Provide the (X, Y) coordinate of the cell's center where the given text is located.  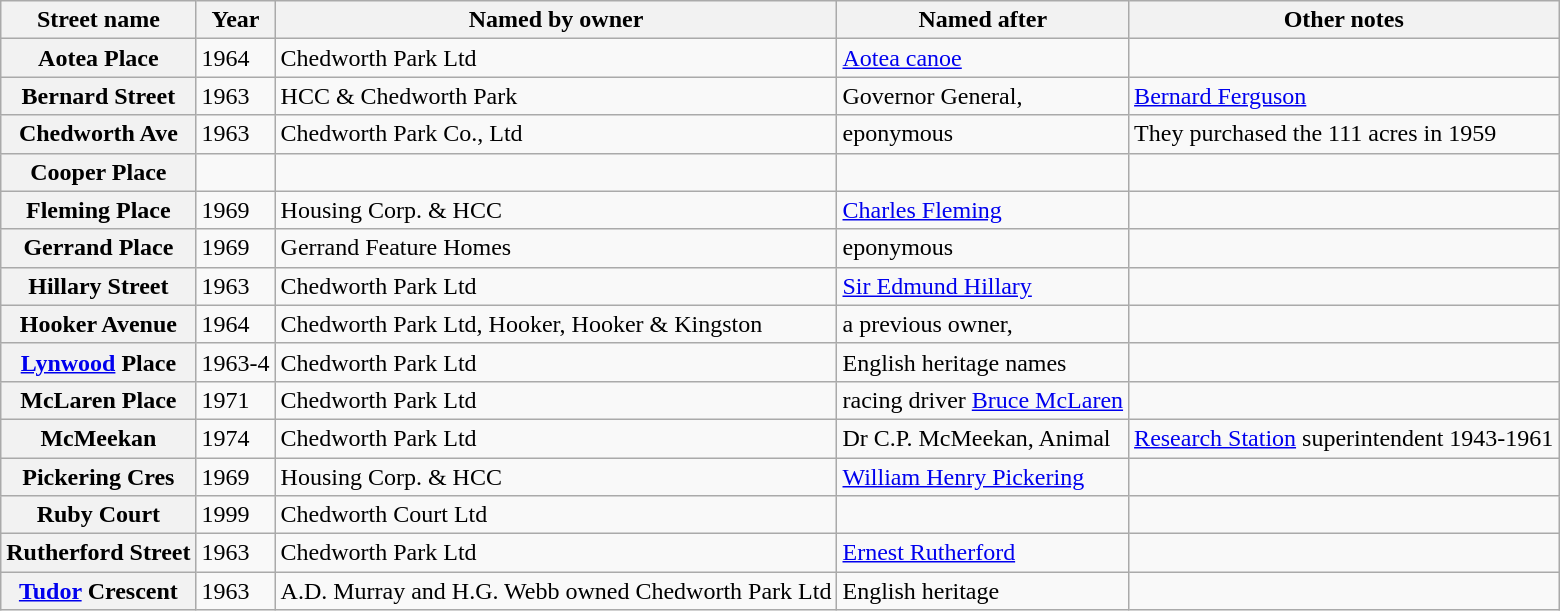
Cooper Place (98, 172)
McLaren Place (98, 400)
Chedworth Park Co., Ltd (556, 134)
HCC & Chedworth Park (556, 96)
a previous owner, (983, 324)
Chedworth Ave (98, 134)
Sir Edmund Hillary (983, 286)
Research Station superintendent 1943-1961 (1344, 438)
1999 (236, 515)
Tudor Crescent (98, 591)
Chedworth Court Ltd (556, 515)
Dr C.P. McMeekan, Animal (983, 438)
Gerrand Place (98, 248)
Named by owner (556, 20)
1971 (236, 400)
racing driver Bruce McLaren (983, 400)
Fleming Place (98, 210)
1963-4 (236, 362)
Lynwood Place (98, 362)
Rutherford Street (98, 553)
McMeekan (98, 438)
English heritage (983, 591)
English heritage names (983, 362)
Governor General, (983, 96)
Hooker Avenue (98, 324)
Aotea canoe (983, 58)
Ernest Rutherford (983, 553)
Bernard Ferguson (1344, 96)
Pickering Cres (98, 477)
Other notes (1344, 20)
Hillary Street (98, 286)
Ruby Court (98, 515)
1974 (236, 438)
Chedworth Park Ltd, Hooker, Hooker & Kingston (556, 324)
They purchased the 111 acres in 1959 (1344, 134)
Aotea Place (98, 58)
William Henry Pickering (983, 477)
Charles Fleming (983, 210)
Year (236, 20)
Named after (983, 20)
A.D. Murray and H.G. Webb owned Chedworth Park Ltd (556, 591)
Bernard Street (98, 96)
Gerrand Feature Homes (556, 248)
Street name (98, 20)
